From the cell containing the given text, extract its center point as (x, y) coordinate. 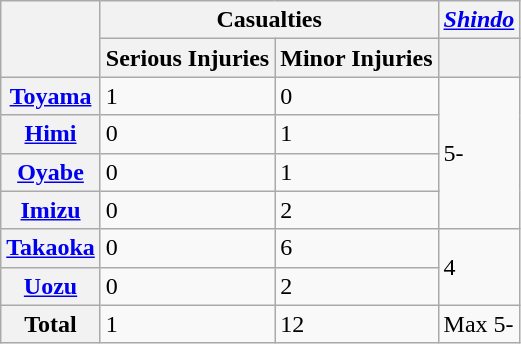
Shindo (479, 20)
4 (479, 267)
5- (479, 153)
Max 5- (479, 324)
Total (51, 324)
Toyama (51, 96)
Himi (51, 134)
Serious Injuries (187, 58)
6 (356, 248)
Minor Injuries (356, 58)
Imizu (51, 210)
12 (356, 324)
Casualties (269, 20)
Oyabe (51, 172)
Takaoka (51, 248)
Uozu (51, 286)
